Search for the cell housing the specified text and yield its [X, Y] center coordinate. 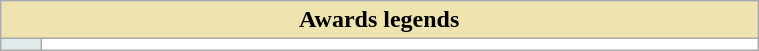
Awards legends [380, 20]
